Provide the (x, y) coordinate of the cell's center where the given text is located.  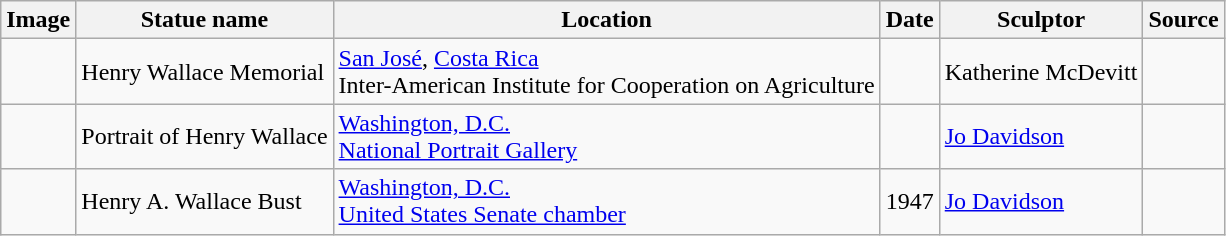
Sculptor (1041, 20)
Statue name (204, 20)
Date (910, 20)
Image (38, 20)
Washington, D.C.United States Senate chamber (606, 202)
San José, Costa RicaInter-American Institute for Cooperation on Agriculture (606, 72)
1947 (910, 202)
Source (1184, 20)
Katherine McDevitt (1041, 72)
Henry A. Wallace Bust (204, 202)
Washington, D.C.National Portrait Gallery (606, 136)
Henry Wallace Memorial (204, 72)
Portrait of Henry Wallace (204, 136)
Location (606, 20)
